Scan for the cell matching the given text and deliver its [x, y] coordinate at center. 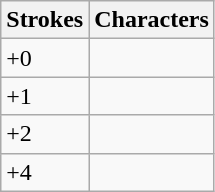
+0 [45, 58]
+1 [45, 96]
+2 [45, 134]
+4 [45, 172]
Characters [152, 20]
Strokes [45, 20]
